From the cell containing the given text, extract its center point as (X, Y) coordinate. 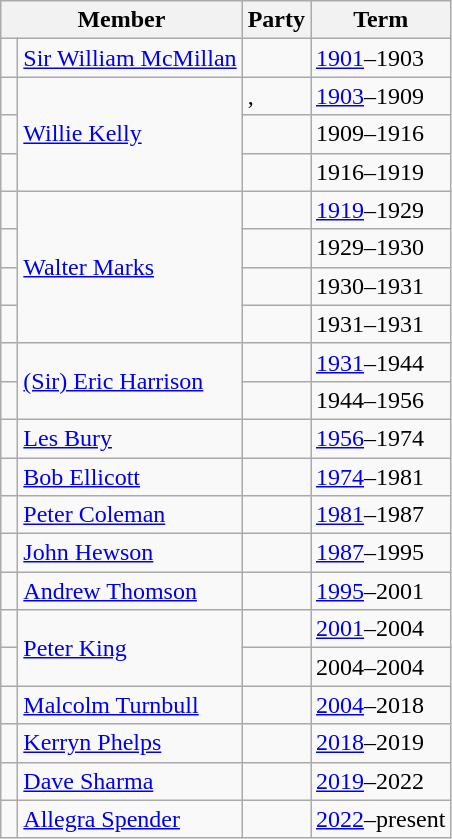
2022–present (380, 819)
1931–1931 (380, 324)
2001–2004 (380, 629)
1909–1916 (380, 134)
1987–1995 (380, 553)
Andrew Thomson (130, 591)
Willie Kelly (130, 134)
1995–2001 (380, 591)
Party (276, 20)
1919–1929 (380, 210)
, (276, 96)
1981–1987 (380, 515)
Bob Ellicott (130, 477)
Dave Sharma (130, 781)
2019–2022 (380, 781)
2004–2018 (380, 705)
Sir William McMillan (130, 58)
1903–1909 (380, 96)
Member (122, 20)
2018–2019 (380, 743)
(Sir) Eric Harrison (130, 381)
Term (380, 20)
Peter King (130, 648)
1931–1944 (380, 362)
Les Bury (130, 438)
1929–1930 (380, 248)
2004–2004 (380, 667)
1901–1903 (380, 58)
1944–1956 (380, 400)
1956–1974 (380, 438)
Peter Coleman (130, 515)
Walter Marks (130, 267)
Kerryn Phelps (130, 743)
1974–1981 (380, 477)
1930–1931 (380, 286)
John Hewson (130, 553)
Allegra Spender (130, 819)
Malcolm Turnbull (130, 705)
1916–1919 (380, 172)
